Output the [x, y] coordinate of the center of the cell containing the given text.  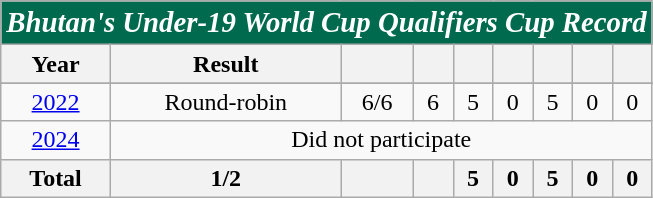
Did not participate [381, 140]
Result [226, 64]
2022 [56, 102]
Round-robin [226, 102]
2024 [56, 140]
6/6 [377, 102]
Year [56, 64]
1/2 [226, 178]
6 [433, 102]
Total [56, 178]
Bhutan's Under-19 World Cup Qualifiers Cup Record [326, 23]
